Return [X, Y] of the center of cell containing provided text 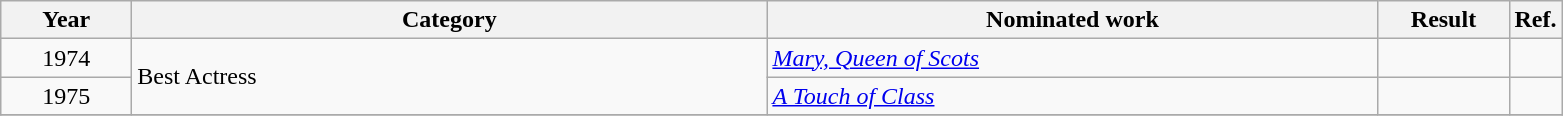
Category [450, 20]
1975 [66, 96]
Best Actress [450, 77]
Nominated work [1072, 20]
Ref. [1536, 20]
Mary, Queen of Scots [1072, 58]
1974 [66, 58]
A Touch of Class [1072, 96]
Result [1444, 20]
Year [66, 20]
